Scan for the cell matching the given text and deliver its (X, Y) coordinate at center. 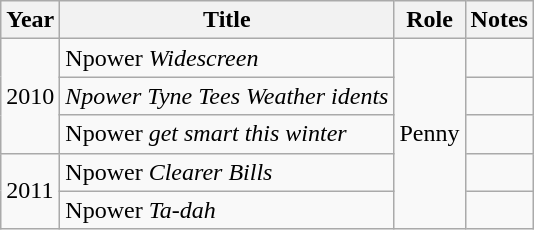
Penny (430, 134)
Npower get smart this winter (227, 134)
Role (430, 20)
Npower Widescreen (227, 58)
Npower Clearer Bills (227, 172)
2011 (30, 191)
2010 (30, 96)
Notes (499, 20)
Npower Ta-dah (227, 210)
Npower Tyne Tees Weather idents (227, 96)
Title (227, 20)
Year (30, 20)
